Find where the given text appears and provide that cell's center as (X, Y) coordinate. 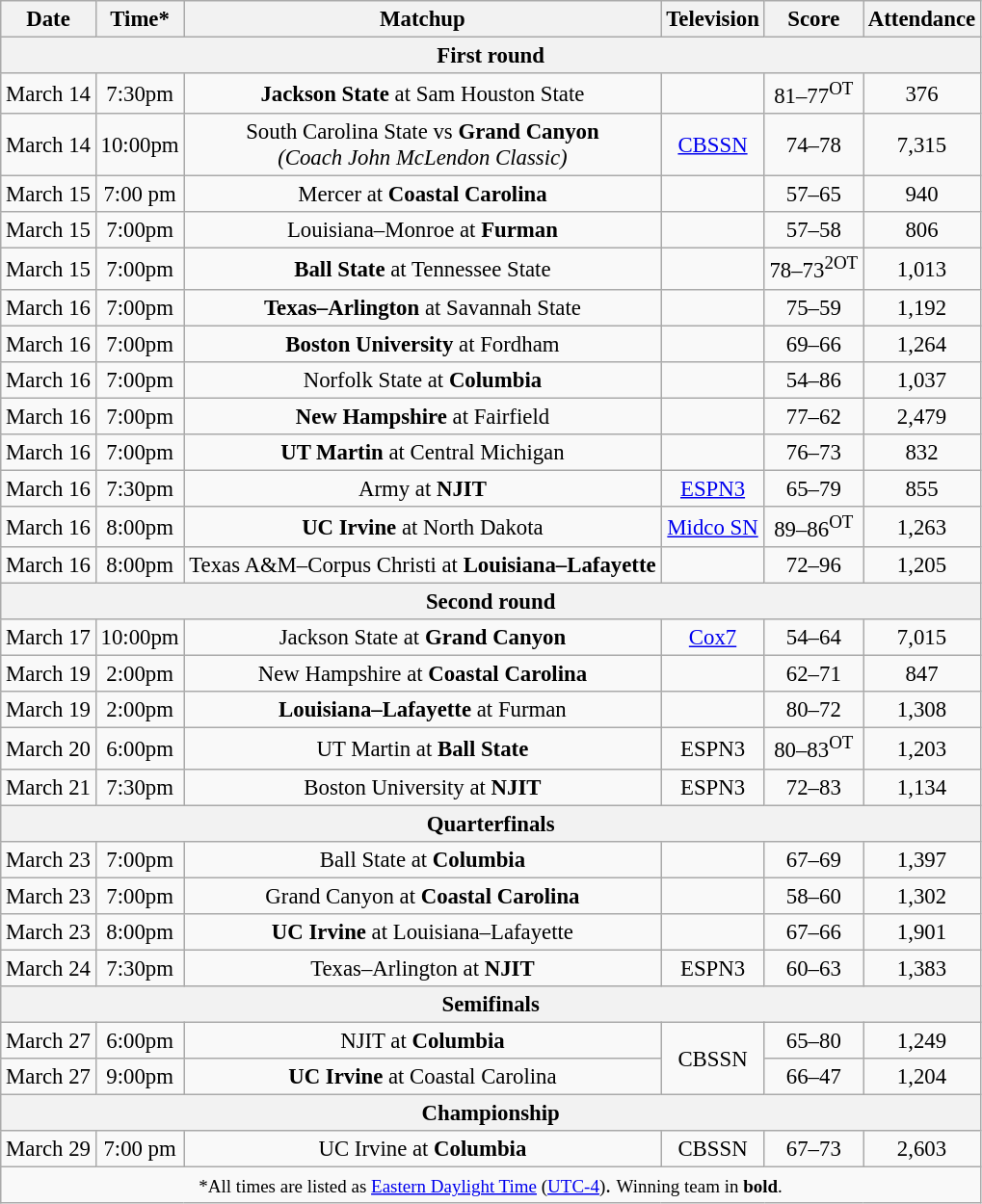
Mercer at Coastal Carolina (422, 195)
1,302 (922, 896)
7,015 (922, 638)
Norfolk State at Columbia (422, 380)
2,603 (922, 1149)
75–59 (813, 307)
89–86OT (813, 527)
1,901 (922, 932)
Boston University at NJIT (422, 787)
1,383 (922, 968)
Date (48, 19)
Texas A&M–Corpus Christi at Louisiana–Lafayette (422, 565)
South Carolina State vs Grand Canyon (Coach John McLendon Classic) (422, 144)
1,249 (922, 1040)
54–64 (813, 638)
1,204 (922, 1077)
Louisiana–Lafayette at Furman (422, 710)
940 (922, 195)
80–72 (813, 710)
March 20 (48, 748)
UC Irvine at Louisiana–Lafayette (422, 932)
58–60 (813, 896)
1,192 (922, 307)
1,264 (922, 344)
Boston University at Fordham (422, 344)
7,315 (922, 144)
9:00pm (140, 1077)
67–66 (813, 932)
847 (922, 674)
Army at NJIT (422, 488)
Score (813, 19)
1,037 (922, 380)
855 (922, 488)
Second round (491, 602)
2,479 (922, 416)
1,263 (922, 527)
Jackson State at Sam Houston State (422, 93)
Semifinals (491, 1005)
60–63 (813, 968)
1,308 (922, 710)
New Hampshire at Coastal Carolina (422, 674)
832 (922, 453)
66–47 (813, 1077)
1,205 (922, 565)
76–73 (813, 453)
March 24 (48, 968)
March 17 (48, 638)
81–77OT (813, 93)
62–71 (813, 674)
72–96 (813, 565)
Midco SN (713, 527)
UC Irvine at Coastal Carolina (422, 1077)
Texas–Arlington at Savannah State (422, 307)
Attendance (922, 19)
1,013 (922, 269)
80–83OT (813, 748)
Louisiana–Monroe at Furman (422, 230)
Television (713, 19)
UC Irvine at North Dakota (422, 527)
Quarterfinals (491, 824)
69–66 (813, 344)
65–79 (813, 488)
78–732OT (813, 269)
Ball State at Tennessee State (422, 269)
54–86 (813, 380)
57–65 (813, 195)
March 21 (48, 787)
NJIT at Columbia (422, 1040)
UC Irvine at Columbia (422, 1149)
UT Martin at Ball State (422, 748)
67–69 (813, 859)
1,203 (922, 748)
UT Martin at Central Michigan (422, 453)
65–80 (813, 1040)
Texas–Arlington at NJIT (422, 968)
1,134 (922, 787)
67–73 (813, 1149)
806 (922, 230)
Time* (140, 19)
72–83 (813, 787)
Matchup (422, 19)
March 29 (48, 1149)
74–78 (813, 144)
376 (922, 93)
Grand Canyon at Coastal Carolina (422, 896)
1,397 (922, 859)
First round (491, 56)
77–62 (813, 416)
57–58 (813, 230)
New Hampshire at Fairfield (422, 416)
Cox7 (713, 638)
Championship (491, 1113)
*All times are listed as Eastern Daylight Time (UTC-4). Winning team in bold. (491, 1186)
Jackson State at Grand Canyon (422, 638)
Ball State at Columbia (422, 859)
